Scan for the cell matching the given text and deliver its (X, Y) coordinate at center. 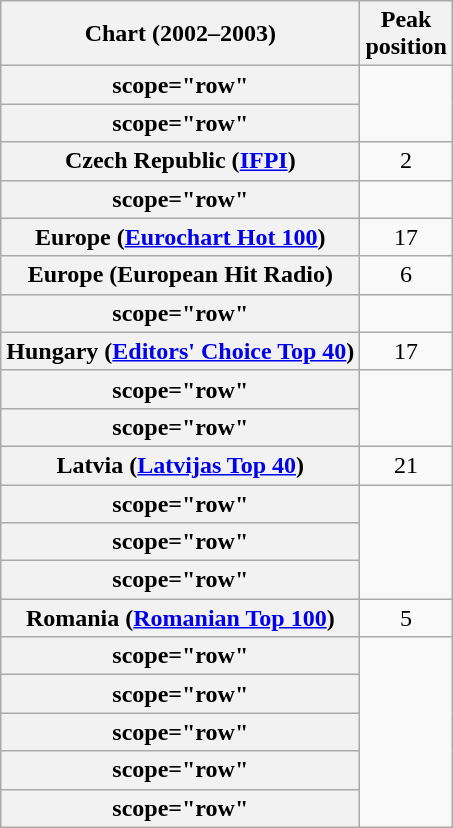
5 (406, 618)
21 (406, 465)
6 (406, 275)
Europe (European Hit Radio) (180, 275)
Latvia (Latvijas Top 40) (180, 465)
Romania (Romanian Top 100) (180, 618)
Hungary (Editors' Choice Top 40) (180, 351)
Europe (Eurochart Hot 100) (180, 237)
Czech Republic (IFPI) (180, 161)
Peakposition (406, 34)
2 (406, 161)
Chart (2002–2003) (180, 34)
